From the cell containing the given text, extract its center point as (x, y) coordinate. 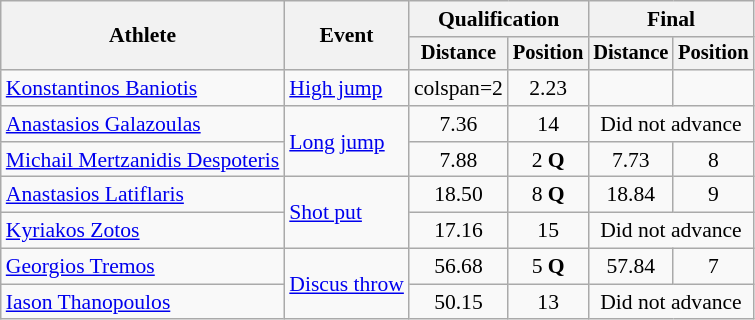
High jump (346, 88)
5 Q (548, 267)
9 (713, 195)
Georgios Tremos (143, 267)
Michail Mertzanidis Despoteris (143, 160)
8 (713, 160)
Event (346, 36)
7.88 (458, 160)
7.73 (630, 160)
8 Q (548, 195)
2 Q (548, 160)
2.23 (548, 88)
56.68 (458, 267)
15 (548, 231)
Konstantinos Baniotis (143, 88)
17.16 (458, 231)
Qualification (498, 19)
14 (548, 124)
Anastasios Latiflaris (143, 195)
Athlete (143, 36)
7.36 (458, 124)
Anastasios Galazoulas (143, 124)
Discus throw (346, 284)
Iason Thanopoulos (143, 302)
18.84 (630, 195)
7 (713, 267)
colspan=2 (458, 88)
Kyriakos Zotos (143, 231)
18.50 (458, 195)
Long jump (346, 142)
57.84 (630, 267)
Shot put (346, 212)
50.15 (458, 302)
Final (670, 19)
13 (548, 302)
